Pinpoint the cell where the given text exists, returning its [x, y] midpoint coordinate. 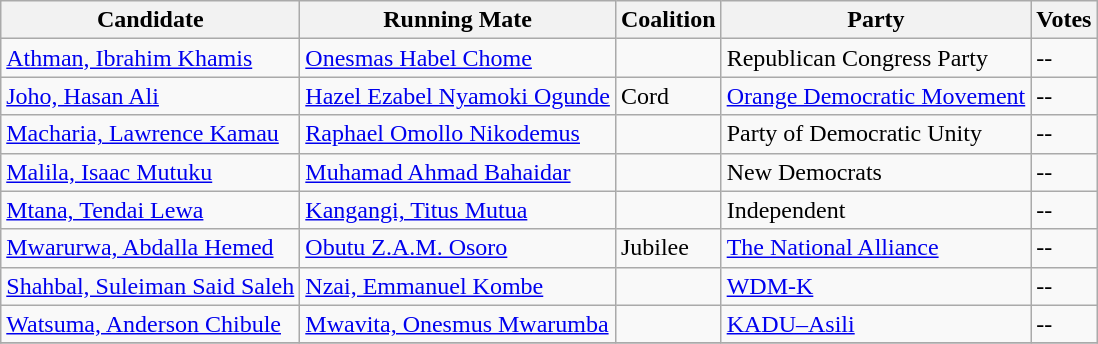
Onesmas Habel Chome [458, 58]
Mwavita, Onesmus Mwarumba [458, 324]
Shahbal, Suleiman Said Saleh [150, 286]
Nzai, Emmanuel Kombe [458, 286]
Coalition [668, 20]
Raphael Omollo Nikodemus [458, 134]
Party [876, 20]
Running Mate [458, 20]
Orange Democratic Movement [876, 96]
Independent [876, 210]
Kangangi, Titus Mutua [458, 210]
Candidate [150, 20]
WDM-K [876, 286]
Hazel Ezabel Nyamoki Ogunde [458, 96]
The National Alliance [876, 248]
KADU–Asili [876, 324]
Party of Democratic Unity [876, 134]
Malila, Isaac Mutuku [150, 172]
Jubilee [668, 248]
Joho, Hasan Ali [150, 96]
Mtana, Tendai Lewa [150, 210]
Republican Congress Party [876, 58]
Macharia, Lawrence Kamau [150, 134]
New Democrats [876, 172]
Athman, Ibrahim Khamis [150, 58]
Obutu Z.A.M. Osoro [458, 248]
Cord [668, 96]
Muhamad Ahmad Bahaidar [458, 172]
Mwarurwa, Abdalla Hemed [150, 248]
Watsuma, Anderson Chibule [150, 324]
Votes [1064, 20]
